Extract the [x, y] coordinate from the center of the cell holding the provided text.  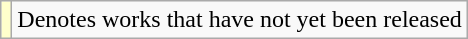
Denotes works that have not yet been released [240, 20]
